Output the [X, Y] coordinate of the center of the cell containing the given text.  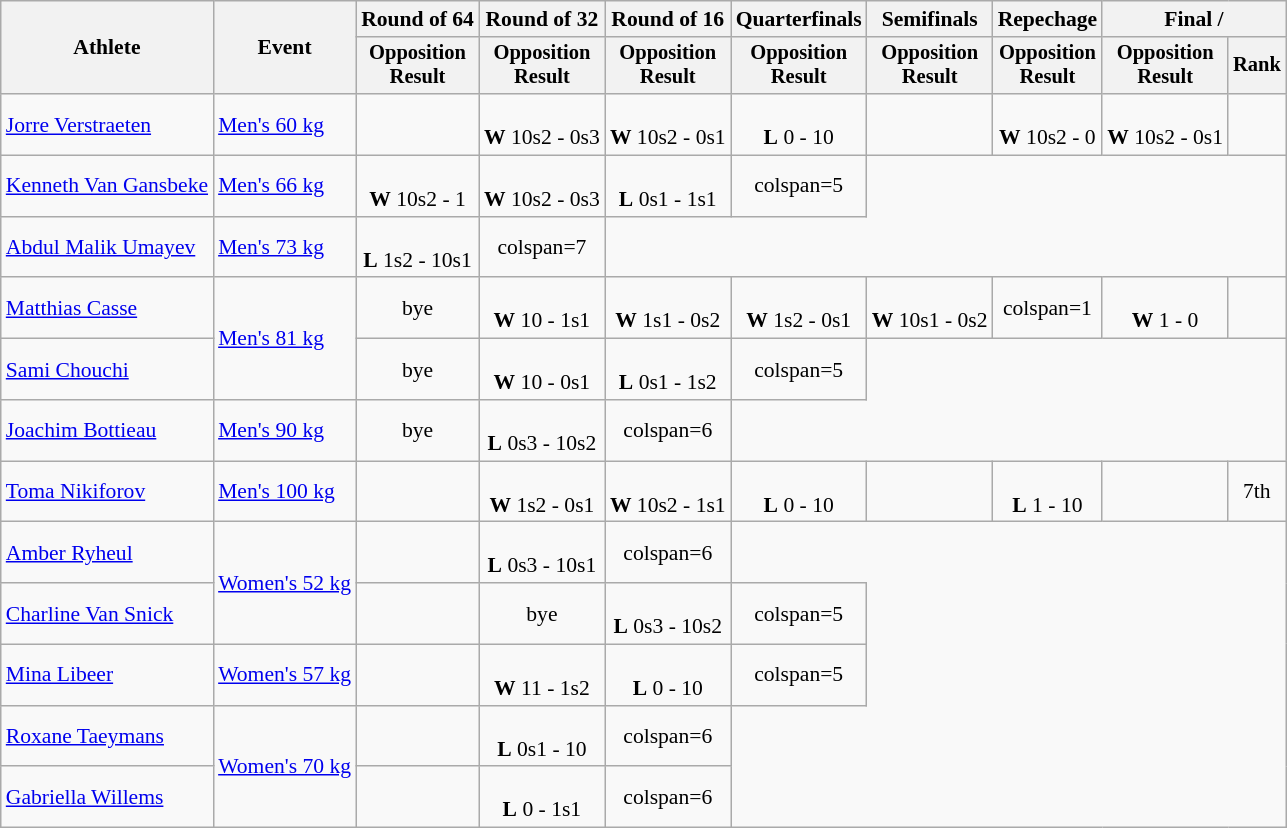
L 1s2 - 10s1 [418, 248]
Abdul Malik Umayev [107, 248]
Mina Libeer [107, 676]
Men's 66 kg [284, 186]
Men's 60 kg [284, 124]
Charline Van Snick [107, 614]
W 10 - 0s1 [542, 370]
Round of 32 [542, 19]
W 1 - 0 [1165, 308]
W 10s2 - 1 [418, 186]
Jorre Verstraeten [107, 124]
Semifinals [930, 19]
Quarterfinals [799, 19]
L 0s1 - 1s1 [668, 186]
Athlete [107, 48]
colspan=7 [542, 248]
Joachim Bottieau [107, 430]
Roxane Taeymans [107, 736]
Men's 100 kg [284, 492]
Event [284, 48]
W 10s2 - 0 [1048, 124]
W 10s2 - 1s1 [668, 492]
L 1 - 10 [1048, 492]
Final / [1194, 19]
L 0s3 - 10s1 [542, 552]
Toma Nikiforov [107, 492]
Kenneth Van Gansbeke [107, 186]
L 0s1 - 10 [542, 736]
Women's 52 kg [284, 583]
Sami Chouchi [107, 370]
W 10 - 1s1 [542, 308]
L 0s1 - 1s2 [668, 370]
Gabriella Willems [107, 798]
colspan=1 [1048, 308]
Men's 73 kg [284, 248]
Matthias Casse [107, 308]
Women's 57 kg [284, 676]
Amber Ryheul [107, 552]
Round of 64 [418, 19]
W 11 - 1s2 [542, 676]
Rank [1257, 66]
Women's 70 kg [284, 767]
Round of 16 [668, 19]
Men's 81 kg [284, 339]
W 10s1 - 0s2 [930, 308]
Men's 90 kg [284, 430]
7th [1257, 492]
W 1s1 - 0s2 [668, 308]
L 0 - 1s1 [542, 798]
Repechage [1048, 19]
